Pinpoint the cell where the given text exists, returning its (x, y) midpoint coordinate. 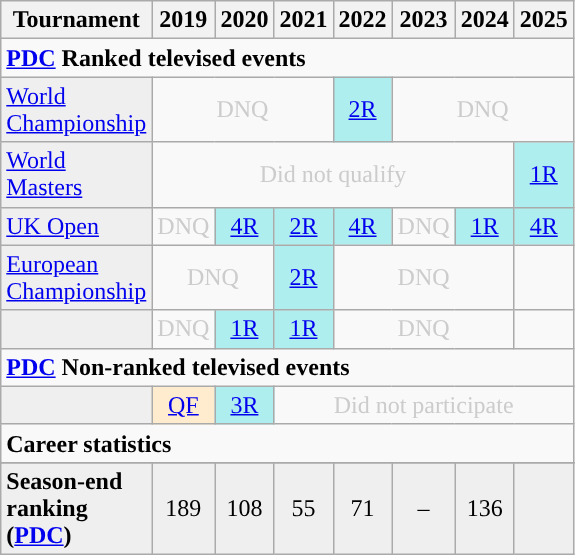
71 (362, 508)
UK Open (76, 226)
Career statistics (288, 443)
2022 (362, 20)
Tournament (76, 20)
3R (244, 405)
136 (484, 508)
2021 (304, 20)
Did not participate (424, 405)
PDC Non-ranked televised events (288, 367)
189 (184, 508)
European Championship (76, 278)
108 (244, 508)
PDC Ranked televised events (288, 58)
2020 (244, 20)
55 (304, 508)
2024 (484, 20)
2025 (544, 20)
Did not qualify (333, 174)
World Masters (76, 174)
QF (184, 405)
World Championship (76, 110)
2023 (424, 20)
– (424, 508)
2019 (184, 20)
Season-end ranking (PDC) (76, 508)
